Provide the (x, y) coordinate of the cell's center where the given text is located.  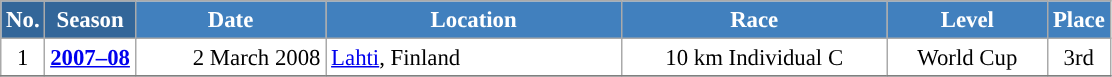
Season (90, 20)
2 March 2008 (230, 58)
Lahti, Finland (474, 58)
2007–08 (90, 58)
World Cup (968, 58)
Race (754, 20)
Level (968, 20)
10 km Individual C (754, 58)
1 (23, 58)
3rd (1079, 58)
Location (474, 20)
No. (23, 20)
Place (1079, 20)
Date (230, 20)
